Return the [x, y] coordinate for the center point of the cell that contains the specified text.  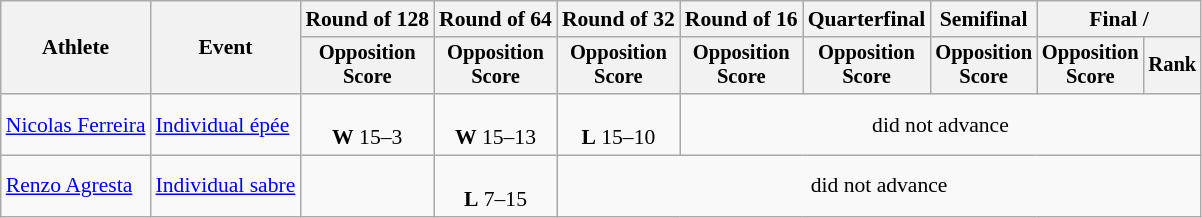
L 15–10 [618, 124]
Round of 128 [367, 19]
Event [226, 48]
Athlete [76, 48]
Round of 32 [618, 19]
Individual épée [226, 124]
Individual sabre [226, 186]
Final / [1119, 19]
W 15–3 [367, 124]
Renzo Agresta [76, 186]
Rank [1173, 66]
Quarterfinal [867, 19]
Round of 16 [742, 19]
Nicolas Ferreira [76, 124]
Semifinal [984, 19]
W 15–13 [496, 124]
Round of 64 [496, 19]
L 7–15 [496, 186]
